Identify which cell holds the provided text, then report its (x, y) central coordinate. 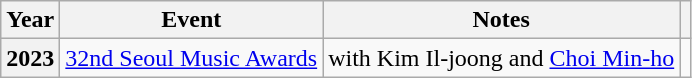
2023 (30, 58)
Year (30, 20)
32nd Seoul Music Awards (192, 58)
Notes (502, 20)
with Kim Il-joong and Choi Min-ho (502, 58)
Event (192, 20)
